Capture the cell that displays the provided text and extract its (x, y) central coordinate. 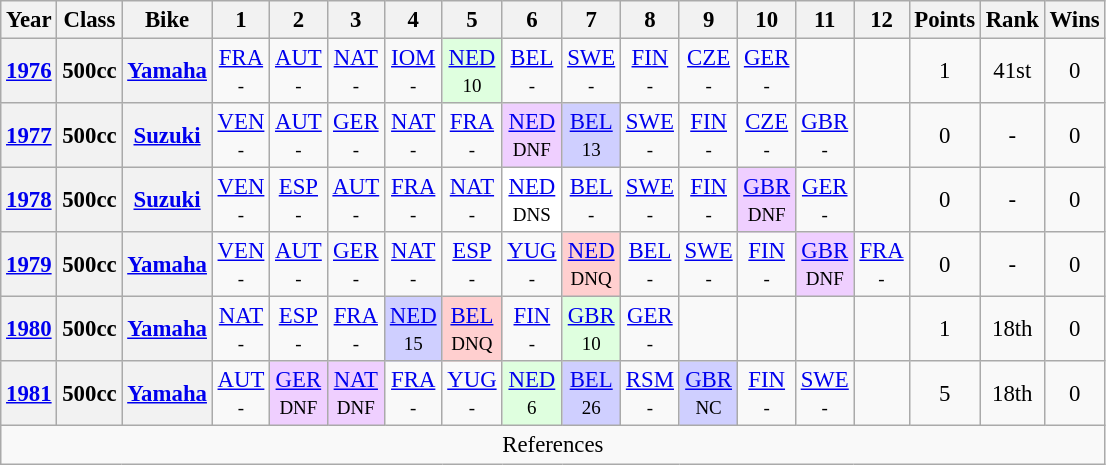
NED15 (414, 330)
1980 (29, 330)
1979 (29, 264)
1978 (29, 200)
Wins (1074, 20)
4 (414, 20)
10 (766, 20)
1977 (29, 136)
References (553, 445)
Class (90, 20)
12 (882, 20)
NEDDNF (532, 136)
NED6 (532, 394)
Bike (167, 20)
41st (1012, 72)
3 (356, 20)
6 (532, 20)
1976 (29, 72)
GBRNC (708, 394)
IOM- (414, 72)
NEDDNQ (592, 264)
1981 (29, 394)
BEL26 (592, 394)
RSM- (650, 394)
Year (29, 20)
BELDNQ (472, 330)
Points (944, 20)
2 (298, 20)
Rank (1012, 20)
8 (650, 20)
NEDDNS (532, 200)
BEL13 (592, 136)
7 (592, 20)
GBR- (824, 136)
9 (708, 20)
NATDNF (356, 394)
11 (824, 20)
GBR10 (592, 330)
NED10 (472, 72)
GERDNF (298, 394)
